Output the (x, y) coordinate of the center of the cell containing the given text.  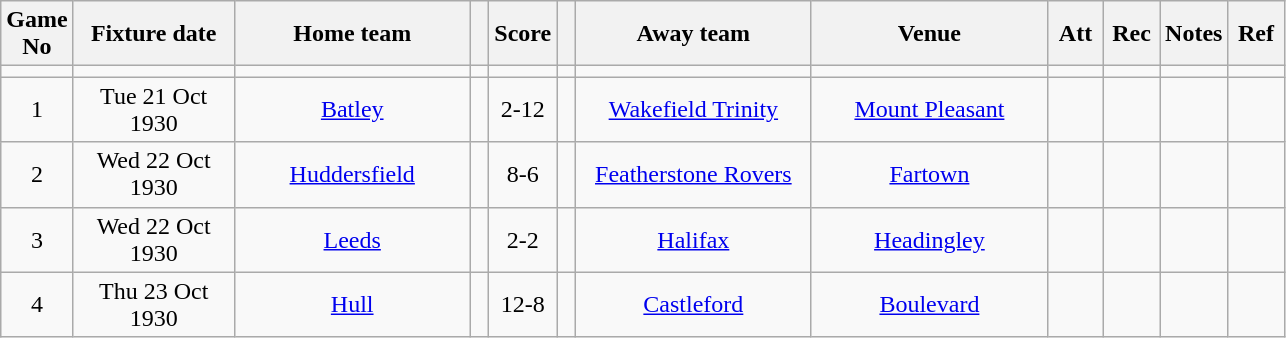
Featherstone Rovers (693, 174)
Wakefield Trinity (693, 110)
2-12 (523, 110)
Thu 23 Oct 1930 (154, 304)
Away team (693, 34)
Score (523, 34)
8-6 (523, 174)
Hull (352, 304)
Castleford (693, 304)
Huddersfield (352, 174)
2 (37, 174)
Boulevard (929, 304)
Batley (352, 110)
Home team (352, 34)
4 (37, 304)
3 (37, 240)
Att (1075, 34)
12-8 (523, 304)
Game No (37, 34)
2-2 (523, 240)
Ref (1256, 34)
Venue (929, 34)
Tue 21 Oct 1930 (154, 110)
Mount Pleasant (929, 110)
Rec (1132, 34)
Halifax (693, 240)
Leeds (352, 240)
Headingley (929, 240)
1 (37, 110)
Notes (1194, 34)
Fixture date (154, 34)
Fartown (929, 174)
